From the cell containing the given text, extract its center point as [x, y] coordinate. 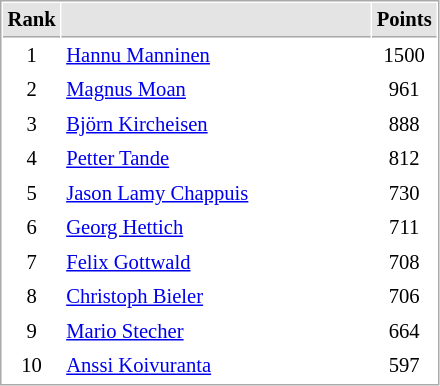
730 [404, 194]
664 [404, 332]
711 [404, 228]
Mario Stecher [216, 332]
7 [32, 262]
Christoph Bieler [216, 296]
2 [32, 90]
708 [404, 262]
Petter Tande [216, 158]
6 [32, 228]
812 [404, 158]
888 [404, 124]
Magnus Moan [216, 90]
5 [32, 194]
Georg Hettich [216, 228]
Anssi Koivuranta [216, 366]
706 [404, 296]
Felix Gottwald [216, 262]
3 [32, 124]
10 [32, 366]
1 [32, 56]
9 [32, 332]
1500 [404, 56]
961 [404, 90]
8 [32, 296]
Rank [32, 20]
4 [32, 158]
Points [404, 20]
Hannu Manninen [216, 56]
Jason Lamy Chappuis [216, 194]
Björn Kircheisen [216, 124]
597 [404, 366]
